Return [X, Y] of the center of cell containing provided text 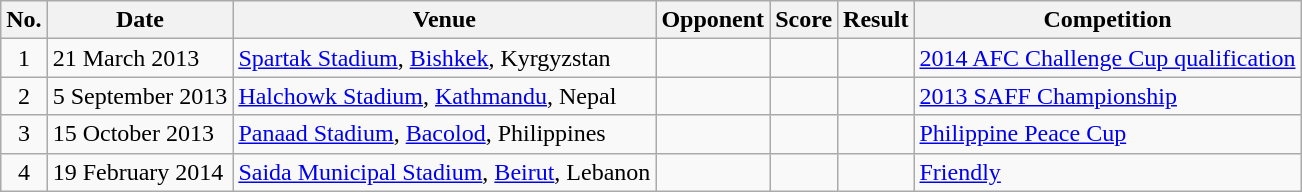
Date [140, 20]
3 [24, 134]
Friendly [1108, 172]
4 [24, 172]
Panaad Stadium, Bacolod, Philippines [444, 134]
Venue [444, 20]
15 October 2013 [140, 134]
Competition [1108, 20]
2 [24, 96]
1 [24, 58]
2014 AFC Challenge Cup qualification [1108, 58]
2013 SAFF Championship [1108, 96]
Philippine Peace Cup [1108, 134]
Score [804, 20]
Spartak Stadium, Bishkek, Kyrgyzstan [444, 58]
19 February 2014 [140, 172]
Saida Municipal Stadium, Beirut, Lebanon [444, 172]
Result [876, 20]
21 March 2013 [140, 58]
Halchowk Stadium, Kathmandu, Nepal [444, 96]
No. [24, 20]
Opponent [713, 20]
5 September 2013 [140, 96]
